From the cell containing the given text, extract its center point as [x, y] coordinate. 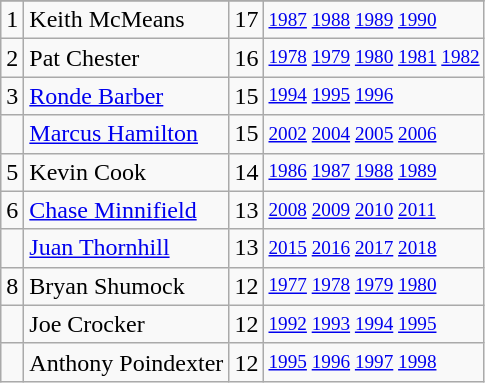
2002 2004 2005 2006 [374, 134]
16 [246, 58]
2 [12, 58]
1986 1987 1988 1989 [374, 172]
5 [12, 172]
14 [246, 172]
Keith McMeans [126, 20]
Juan Thornhill [126, 248]
6 [12, 210]
Ronde Barber [126, 96]
Anthony Poindexter [126, 362]
1995 1996 1997 1998 [374, 362]
Marcus Hamilton [126, 134]
Pat Chester [126, 58]
Joe Crocker [126, 324]
1992 1993 1994 1995 [374, 324]
1994 1995 1996 [374, 96]
17 [246, 20]
Bryan Shumock [126, 286]
2015 2016 2017 2018 [374, 248]
Kevin Cook [126, 172]
8 [12, 286]
2008 2009 2010 2011 [374, 210]
3 [12, 96]
1987 1988 1989 1990 [374, 20]
1 [12, 20]
1978 1979 1980 1981 1982 [374, 58]
Chase Minnifield [126, 210]
1977 1978 1979 1980 [374, 286]
